Return the [x, y] coordinate for the center point of the cell that contains the specified text.  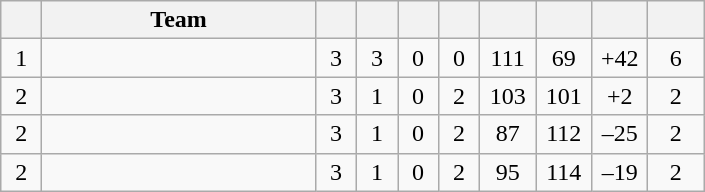
114 [564, 172]
101 [564, 96]
Team [179, 20]
–19 [620, 172]
69 [564, 58]
–25 [620, 134]
112 [564, 134]
87 [508, 134]
6 [676, 58]
111 [508, 58]
103 [508, 96]
+42 [620, 58]
+2 [620, 96]
95 [508, 172]
